Find where the given text appears and provide that cell's center as [X, Y] coordinate. 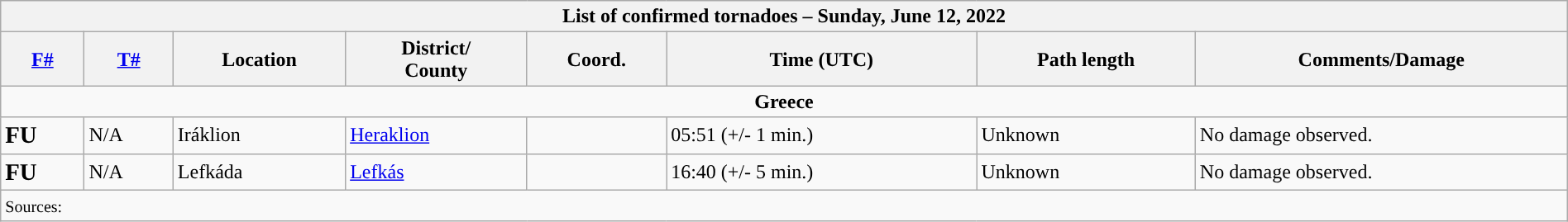
Sources: [784, 205]
T# [129, 59]
Comments/Damage [1381, 59]
16:40 (+/- 5 min.) [822, 172]
Lefkáda [259, 172]
Time (UTC) [822, 59]
Coord. [597, 59]
Iráklion [259, 135]
Lefkás [437, 172]
05:51 (+/- 1 min.) [822, 135]
Heraklion [437, 135]
Greece [784, 102]
List of confirmed tornadoes – Sunday, June 12, 2022 [784, 17]
District/County [437, 59]
Path length [1086, 59]
Location [259, 59]
F# [43, 59]
